Output the [x, y] coordinate of the center of the cell containing the given text.  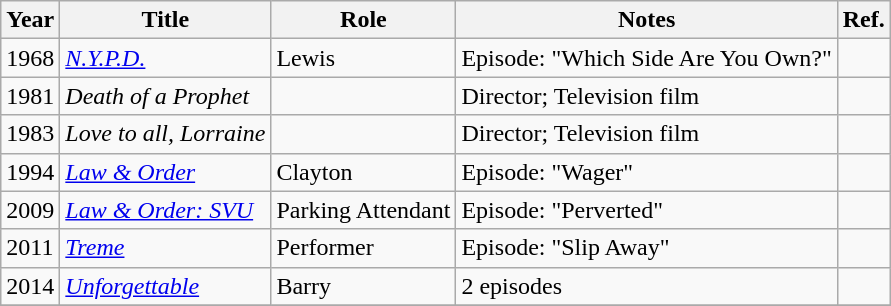
Notes [646, 20]
Ref. [864, 20]
Lewis [364, 58]
1968 [30, 58]
Law & Order [166, 172]
Role [364, 20]
Treme [166, 248]
2009 [30, 210]
Parking Attendant [364, 210]
Episode: "Perverted" [646, 210]
1981 [30, 96]
Law & Order: SVU [166, 210]
Year [30, 20]
2 episodes [646, 286]
Episode: "Which Side Are You Own?" [646, 58]
Death of a Prophet [166, 96]
2011 [30, 248]
N.Y.P.D. [166, 58]
Episode: "Slip Away" [646, 248]
Clayton [364, 172]
Barry [364, 286]
Episode: "Wager" [646, 172]
Unforgettable [166, 286]
Performer [364, 248]
2014 [30, 286]
Title [166, 20]
1983 [30, 134]
Love to all, Lorraine [166, 134]
1994 [30, 172]
